Provide the [x, y] coordinate of the cell's center where the given text is located.  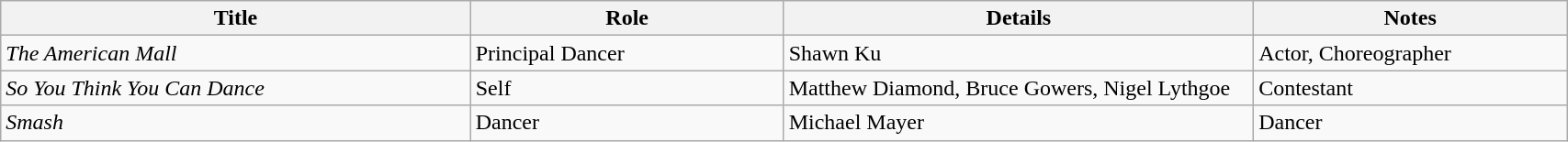
Title [235, 18]
Principal Dancer [626, 53]
Notes [1411, 18]
Self [626, 88]
Role [626, 18]
Contestant [1411, 88]
Michael Mayer [1018, 123]
The American Mall [235, 53]
Matthew Diamond, Bruce Gowers, Nigel Lythgoe [1018, 88]
So You Think You Can Dance [235, 88]
Shawn Ku [1018, 53]
Details [1018, 18]
Actor, Choreographer [1411, 53]
Smash [235, 123]
